Provide the (X, Y) coordinate of the cell's center where the given text is located.  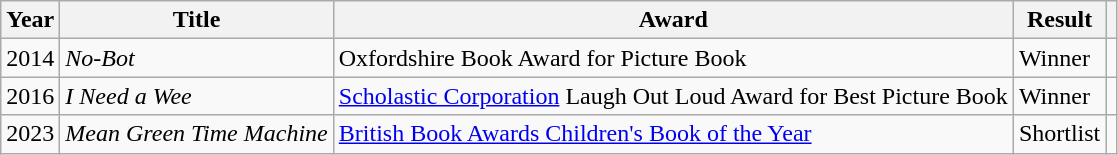
Award (673, 20)
2023 (30, 134)
Title (196, 20)
British Book Awards Children's Book of the Year (673, 134)
Oxfordshire Book Award for Picture Book (673, 58)
2014 (30, 58)
Scholastic Corporation Laugh Out Loud Award for Best Picture Book (673, 96)
Mean Green Time Machine (196, 134)
I Need a Wee (196, 96)
2016 (30, 96)
Shortlist (1059, 134)
Result (1059, 20)
Year (30, 20)
No-Bot (196, 58)
